Output the (X, Y) coordinate of the center of the cell containing the given text.  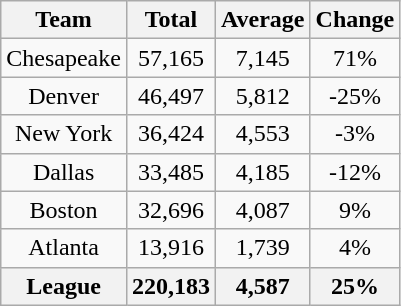
-12% (355, 172)
57,165 (170, 58)
25% (355, 286)
13,916 (170, 248)
71% (355, 58)
League (64, 286)
-25% (355, 96)
5,812 (262, 96)
Dallas (64, 172)
4,087 (262, 210)
9% (355, 210)
4,185 (262, 172)
4,553 (262, 134)
33,485 (170, 172)
220,183 (170, 286)
Chesapeake (64, 58)
Atlanta (64, 248)
-3% (355, 134)
Denver (64, 96)
Average (262, 20)
46,497 (170, 96)
4% (355, 248)
1,739 (262, 248)
36,424 (170, 134)
7,145 (262, 58)
4,587 (262, 286)
Total (170, 20)
Boston (64, 210)
32,696 (170, 210)
New York (64, 134)
Change (355, 20)
Team (64, 20)
